Identify which cell holds the provided text, then report its [x, y] central coordinate. 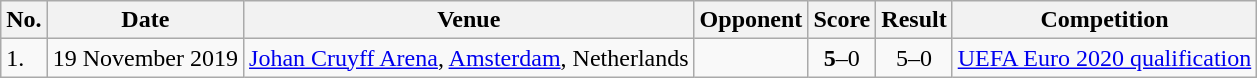
19 November 2019 [145, 58]
Competition [1104, 20]
Score [842, 20]
No. [24, 20]
Date [145, 20]
Opponent [751, 20]
Result [914, 20]
UEFA Euro 2020 qualification [1104, 58]
1. [24, 58]
Venue [470, 20]
Johan Cruyff Arena, Amsterdam, Netherlands [470, 58]
